Find where the given text appears and provide that cell's center as (x, y) coordinate. 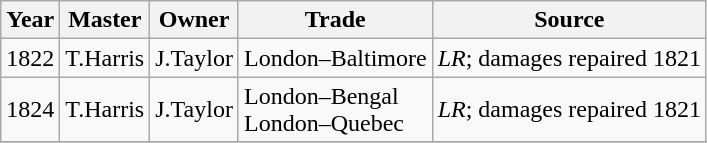
Owner (194, 20)
Source (569, 20)
London–Baltimore (335, 58)
Year (30, 20)
Trade (335, 20)
Master (105, 20)
1824 (30, 110)
London–BengalLondon–Quebec (335, 110)
1822 (30, 58)
